Detect which cell encompasses the target text, then output its (X, Y) center coordinate. 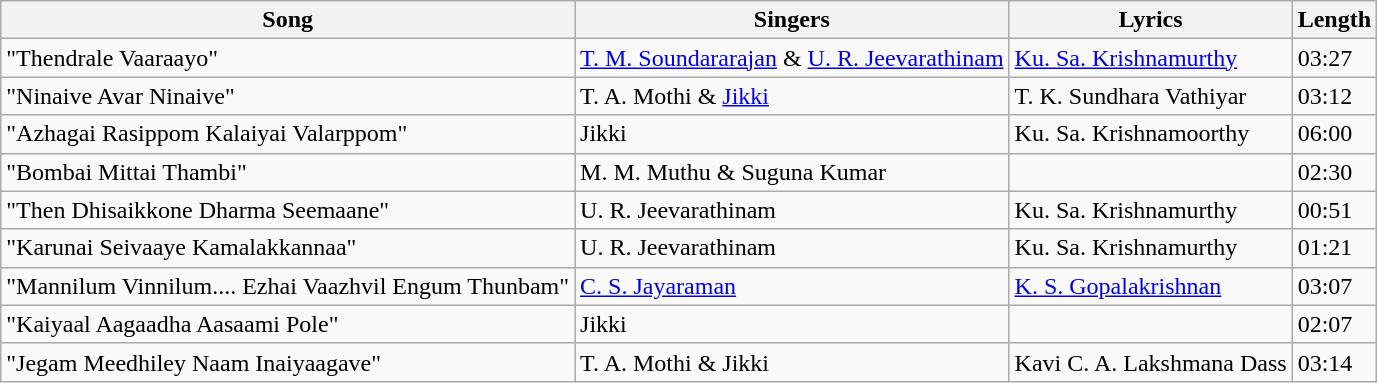
"Karunai Seivaaye Kamalakkannaa" (288, 248)
Song (288, 20)
Length (1334, 20)
02:07 (1334, 324)
"Kaiyaal Aagaadha Aasaami Pole" (288, 324)
M. M. Muthu & Suguna Kumar (792, 172)
03:12 (1334, 96)
"Bombai Mittai Thambi" (288, 172)
"Then Dhisaikkone Dharma Seemaane" (288, 210)
03:27 (1334, 58)
T. M. Soundararajan & U. R. Jeevarathinam (792, 58)
"Jegam Meedhiley Naam Inaiyaagave" (288, 362)
01:21 (1334, 248)
06:00 (1334, 134)
02:30 (1334, 172)
T. K. Sundhara Vathiyar (1150, 96)
Ku. Sa. Krishnamoorthy (1150, 134)
Singers (792, 20)
00:51 (1334, 210)
C. S. Jayaraman (792, 286)
"Ninaive Avar Ninaive" (288, 96)
Kavi C. A. Lakshmana Dass (1150, 362)
"Thendrale Vaaraayo" (288, 58)
03:14 (1334, 362)
03:07 (1334, 286)
Lyrics (1150, 20)
"Azhagai Rasippom Kalaiyai Valarppom" (288, 134)
K. S. Gopalakrishnan (1150, 286)
"Mannilum Vinnilum.... Ezhai Vaazhvil Engum Thunbam" (288, 286)
